Provide the [X, Y] coordinate of the cell's center where the given text is located.  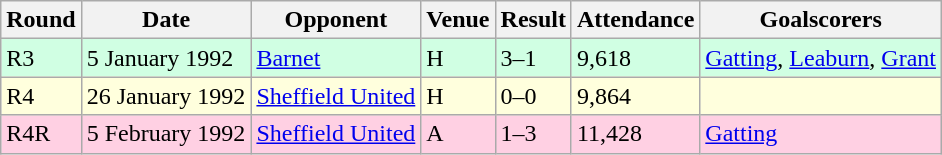
11,428 [635, 134]
Gatting [821, 134]
Opponent [336, 20]
Round [41, 20]
R4 [41, 96]
Result [533, 20]
5 February 1992 [166, 134]
Venue [458, 20]
Goalscorers [821, 20]
R4R [41, 134]
3–1 [533, 58]
Attendance [635, 20]
Gatting, Leaburn, Grant [821, 58]
9,618 [635, 58]
1–3 [533, 134]
0–0 [533, 96]
Barnet [336, 58]
9,864 [635, 96]
5 January 1992 [166, 58]
R3 [41, 58]
26 January 1992 [166, 96]
Date [166, 20]
A [458, 134]
